Detect which cell encompasses the target text, then output its (X, Y) center coordinate. 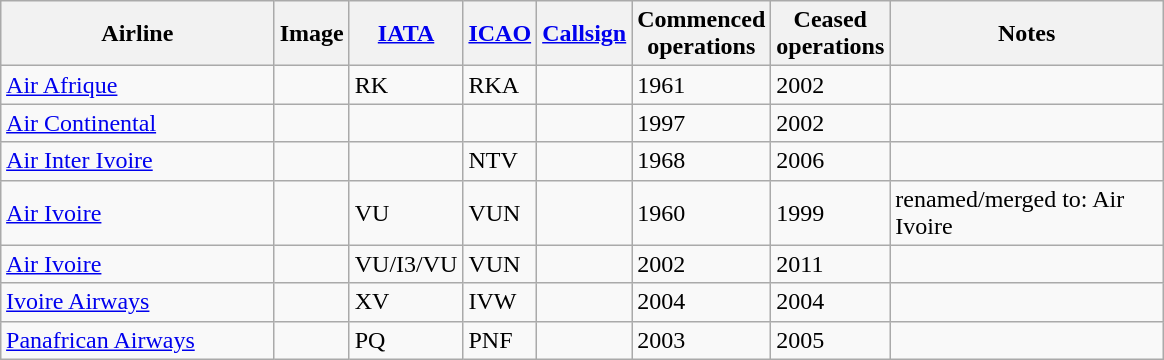
PQ (406, 340)
Commencedoperations (702, 34)
Ivoire Airways (138, 302)
RK (406, 85)
Panafrican Airways (138, 340)
2006 (830, 161)
Air Afrique (138, 85)
VU (406, 212)
1961 (702, 85)
VU/I3/VU (406, 264)
2003 (702, 340)
Air Inter Ivoire (138, 161)
2005 (830, 340)
Image (312, 34)
IATA (406, 34)
RKA (500, 85)
2011 (830, 264)
Airline (138, 34)
renamed/merged to: Air Ivoire (1027, 212)
1999 (830, 212)
XV (406, 302)
1960 (702, 212)
Air Continental (138, 123)
1997 (702, 123)
PNF (500, 340)
IVW (500, 302)
ICAO (500, 34)
Ceasedoperations (830, 34)
1968 (702, 161)
Notes (1027, 34)
Callsign (584, 34)
NTV (500, 161)
